Extract the [x, y] coordinate from the center of the cell holding the provided text.  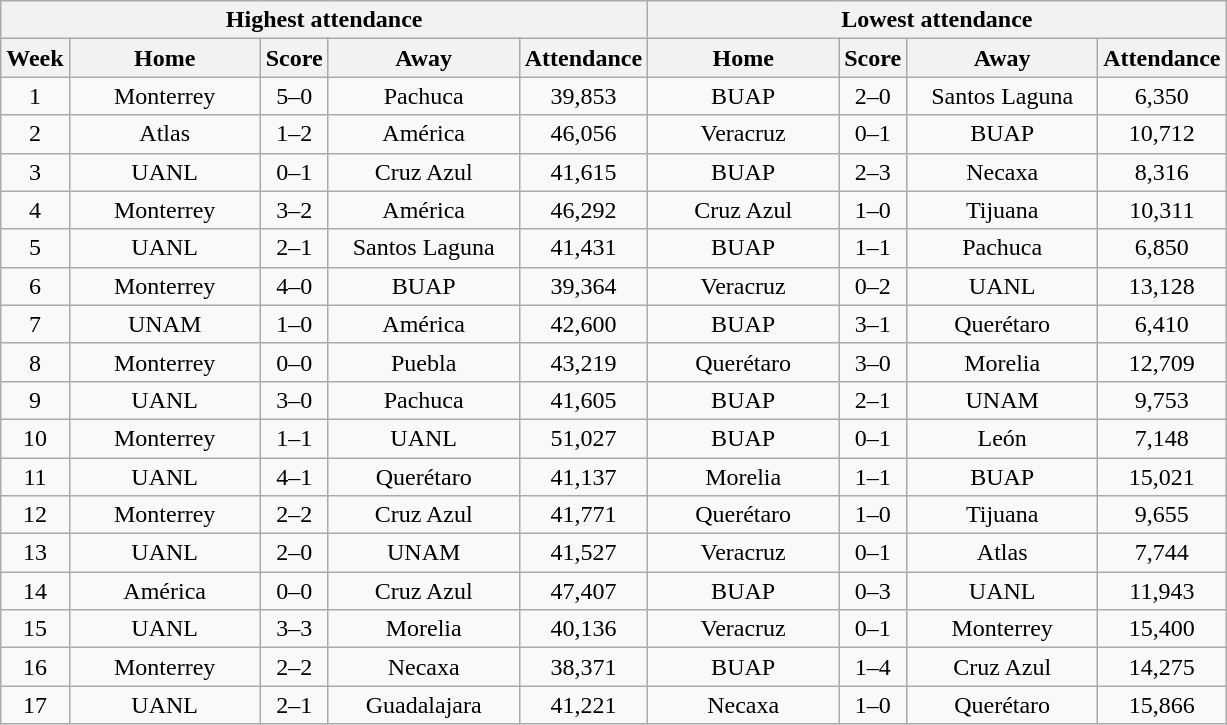
10,311 [1162, 210]
47,407 [583, 591]
0–3 [873, 591]
1–2 [294, 134]
41,605 [583, 400]
15,866 [1162, 705]
14,275 [1162, 667]
40,136 [583, 629]
2–3 [873, 172]
6,350 [1162, 96]
39,853 [583, 96]
16 [35, 667]
8,316 [1162, 172]
11 [35, 477]
0–2 [873, 286]
39,364 [583, 286]
17 [35, 705]
7,148 [1162, 438]
3–1 [873, 324]
6 [35, 286]
12,709 [1162, 362]
46,292 [583, 210]
9,753 [1162, 400]
4–0 [294, 286]
42,600 [583, 324]
4–1 [294, 477]
4 [35, 210]
Week [35, 58]
10,712 [1162, 134]
8 [35, 362]
15,021 [1162, 477]
3–3 [294, 629]
1–4 [873, 667]
3 [35, 172]
13,128 [1162, 286]
46,056 [583, 134]
Guadalajara [424, 705]
41,431 [583, 248]
41,527 [583, 553]
10 [35, 438]
41,771 [583, 515]
6,410 [1162, 324]
Highest attendance [324, 20]
41,615 [583, 172]
41,221 [583, 705]
5–0 [294, 96]
9 [35, 400]
15 [35, 629]
11,943 [1162, 591]
14 [35, 591]
6,850 [1162, 248]
Puebla [424, 362]
41,137 [583, 477]
3–2 [294, 210]
2 [35, 134]
7 [35, 324]
Lowest attendance [937, 20]
7,744 [1162, 553]
12 [35, 515]
5 [35, 248]
1 [35, 96]
51,027 [583, 438]
38,371 [583, 667]
León [1002, 438]
15,400 [1162, 629]
43,219 [583, 362]
13 [35, 553]
9,655 [1162, 515]
